Locate the cell with the specified text and output its [X, Y] center coordinate. 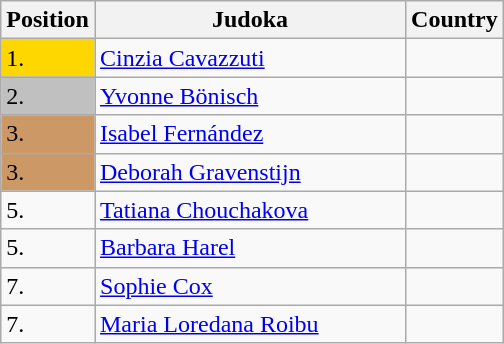
2. [48, 96]
Deborah Gravenstijn [250, 172]
Cinzia Cavazzuti [250, 58]
Isabel Fernández [250, 134]
Tatiana Chouchakova [250, 210]
1. [48, 58]
Yvonne Bönisch [250, 96]
Maria Loredana Roibu [250, 324]
Sophie Cox [250, 286]
Barbara Harel [250, 248]
Position [48, 20]
Judoka [250, 20]
Country [455, 20]
